Identify which cell holds the provided text, then report its (x, y) central coordinate. 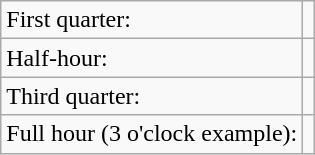
Half-hour: (152, 58)
Third quarter: (152, 96)
First quarter: (152, 20)
Full hour (3 o'clock example): (152, 134)
